Extract the (x, y) coordinate from the center of the cell holding the provided text.  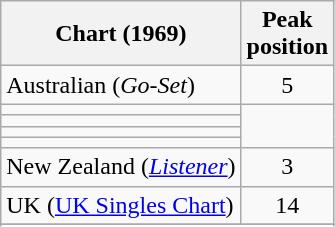
14 (287, 205)
5 (287, 85)
3 (287, 167)
Peakposition (287, 34)
UK (UK Singles Chart) (121, 205)
Australian (Go-Set) (121, 85)
Chart (1969) (121, 34)
New Zealand (Listener) (121, 167)
